From the cell containing the given text, extract its center point as [X, Y] coordinate. 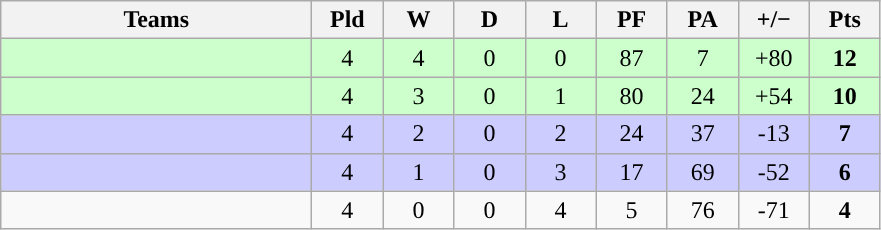
+54 [774, 96]
12 [844, 58]
+80 [774, 58]
-13 [774, 134]
76 [702, 210]
D [490, 20]
L [560, 20]
10 [844, 96]
Pts [844, 20]
PF [632, 20]
+/− [774, 20]
5 [632, 210]
87 [632, 58]
Pld [348, 20]
80 [632, 96]
PA [702, 20]
69 [702, 172]
Teams [156, 20]
-52 [774, 172]
6 [844, 172]
W [418, 20]
-71 [774, 210]
37 [702, 134]
17 [632, 172]
